Pinpoint the cell where the given text exists, returning its (x, y) midpoint coordinate. 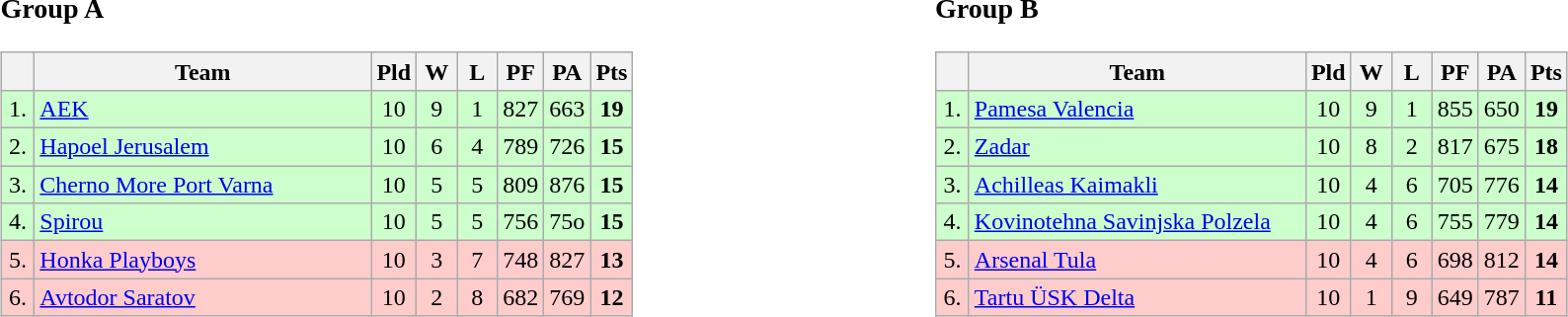
748 (521, 260)
675 (1501, 147)
Kovinotehna Savinjska Polzela (1137, 222)
817 (1455, 147)
Cherno More Port Varna (203, 185)
Pamesa Valencia (1137, 109)
789 (521, 147)
75o (567, 222)
698 (1455, 260)
779 (1501, 222)
Honka Playboys (203, 260)
7 (478, 260)
Spirou (203, 222)
18 (1546, 147)
Zadar (1137, 147)
12 (612, 297)
Avtodor Saratov (203, 297)
809 (521, 185)
Achilleas Kaimakli (1137, 185)
3 (436, 260)
AEK (203, 109)
11 (1546, 297)
876 (567, 185)
682 (521, 297)
Tartu ÜSK Delta (1137, 297)
755 (1455, 222)
756 (521, 222)
776 (1501, 185)
Hapoel Jerusalem (203, 147)
705 (1455, 185)
769 (567, 297)
787 (1501, 297)
Arsenal Tula (1137, 260)
726 (567, 147)
663 (567, 109)
812 (1501, 260)
855 (1455, 109)
13 (612, 260)
650 (1501, 109)
649 (1455, 297)
